Locate the cell with the specified text and output its (X, Y) center coordinate. 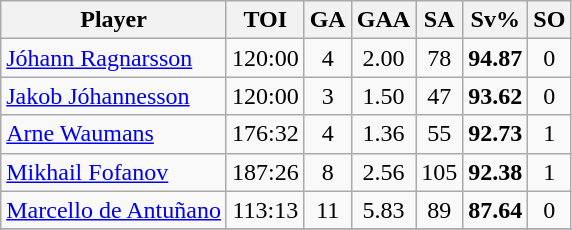
2.56 (383, 172)
92.73 (496, 134)
SO (550, 20)
GA (328, 20)
105 (440, 172)
93.62 (496, 96)
113:13 (265, 210)
1.36 (383, 134)
2.00 (383, 58)
SA (440, 20)
94.87 (496, 58)
47 (440, 96)
1.50 (383, 96)
3 (328, 96)
55 (440, 134)
Arne Waumans (114, 134)
Jóhann Ragnarsson (114, 58)
87.64 (496, 210)
Player (114, 20)
5.83 (383, 210)
78 (440, 58)
89 (440, 210)
8 (328, 172)
Marcello de Antuñano (114, 210)
176:32 (265, 134)
GAA (383, 20)
TOI (265, 20)
92.38 (496, 172)
Sv% (496, 20)
11 (328, 210)
Mikhail Fofanov (114, 172)
187:26 (265, 172)
Jakob Jóhannesson (114, 96)
